Return the (x, y) coordinate for the center point of the cell that contains the specified text.  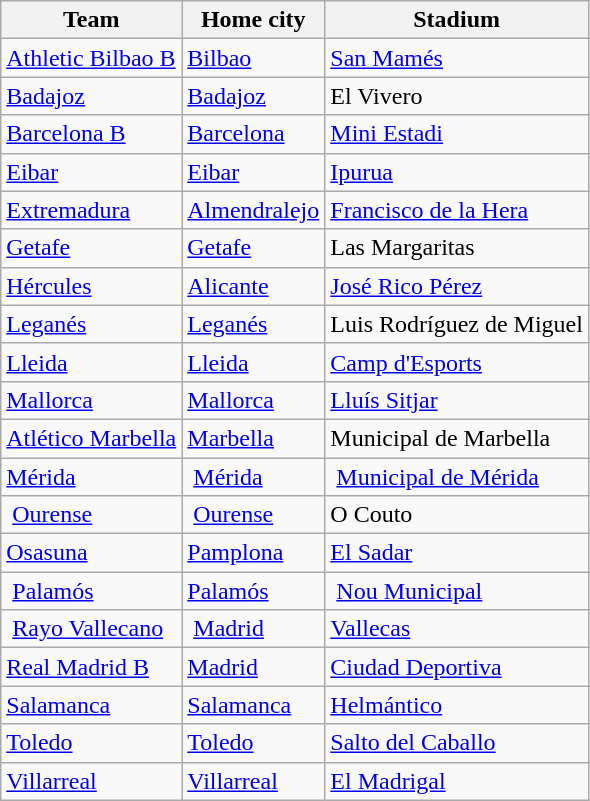
Ciudad Deportiva (457, 667)
El Vivero (457, 96)
Vallecas (457, 629)
O Couto (457, 515)
Municipal de Mérida (457, 477)
Marbella (254, 438)
Real Madrid B (92, 667)
Hércules (92, 286)
Mini Estadi (457, 134)
Nou Municipal (457, 591)
El Sadar (457, 553)
Rayo Vallecano (92, 629)
Helmántico (457, 705)
Osasuna (92, 553)
Salto del Caballo (457, 743)
Municipal de Marbella (457, 438)
Camp d'Esports (457, 362)
Atlético Marbella (92, 438)
Barcelona B (92, 134)
Barcelona (254, 134)
Lluís Sitjar (457, 400)
Home city (254, 20)
Las Margaritas (457, 248)
Almendralejo (254, 210)
José Rico Pérez (457, 286)
Stadium (457, 20)
El Madrigal (457, 781)
Francisco de la Hera (457, 210)
Athletic Bilbao B (92, 58)
San Mamés (457, 58)
Alicante (254, 286)
Ipurua (457, 172)
Team (92, 20)
Extremadura (92, 210)
Pamplona (254, 553)
Bilbao (254, 58)
Luis Rodríguez de Miguel (457, 324)
